Find where the given text appears and provide that cell's center as [X, Y] coordinate. 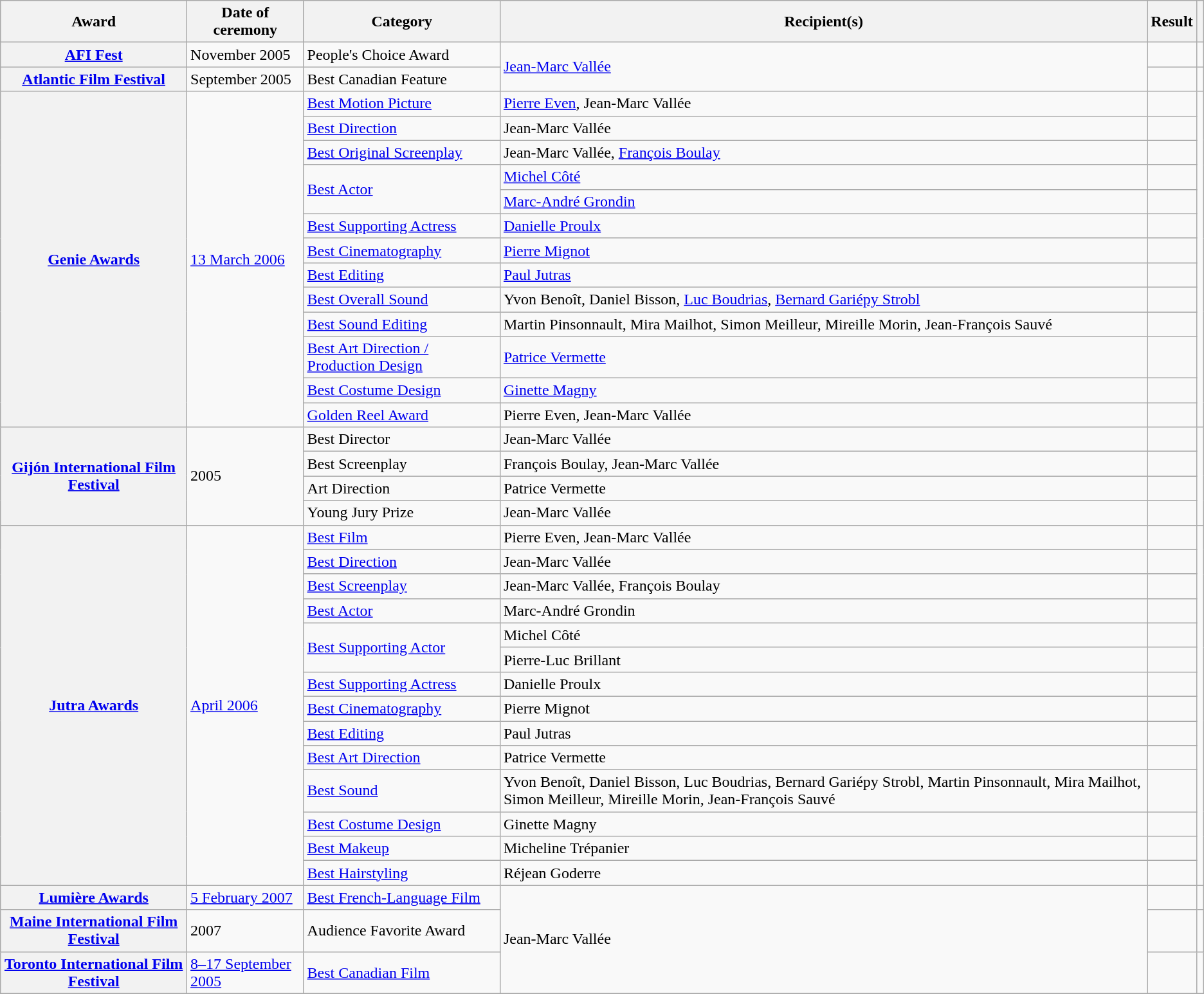
Result [1172, 22]
April 2006 [246, 705]
Best French-Language Film [401, 897]
Best Sound [401, 791]
Yvon Benoît, Daniel Bisson, Luc Boudrias, Bernard Gariépy Strobl [823, 299]
Micheline Trépanier [823, 849]
13 March 2006 [246, 259]
2005 [246, 476]
Best Film [401, 537]
Best Supporting Actor [401, 647]
Jutra Awards [94, 705]
2007 [246, 930]
Gijón International Film Festival [94, 476]
Lumière Awards [94, 897]
Award [94, 22]
Best Canadian Film [401, 973]
Genie Awards [94, 259]
Best Canadian Feature [401, 79]
Category [401, 22]
Recipient(s) [823, 22]
Audience Favorite Award [401, 930]
Best Art Direction / Production Design [401, 358]
November 2005 [246, 55]
Best Motion Picture [401, 104]
People's Choice Award [401, 55]
François Boulay, Jean-Marc Vallée [823, 464]
Date of ceremony [246, 22]
Best Overall Sound [401, 299]
Art Direction [401, 488]
Best Art Direction [401, 758]
AFI Fest [94, 55]
Golden Reel Award [401, 415]
8–17 September 2005 [246, 973]
Atlantic Film Festival [94, 79]
Best Hairstyling [401, 873]
Pierre-Luc Brillant [823, 659]
Martin Pinsonnault, Mira Mailhot, Simon Meilleur, Mireille Morin, Jean-François Sauvé [823, 324]
Best Original Screenplay [401, 152]
Maine International Film Festival [94, 930]
September 2005 [246, 79]
Best Sound Editing [401, 324]
Réjean Goderre [823, 873]
Best Makeup [401, 849]
5 February 2007 [246, 897]
Toronto International Film Festival [94, 973]
Best Director [401, 439]
Young Jury Prize [401, 513]
